Search for the cell housing the specified text and yield its [X, Y] center coordinate. 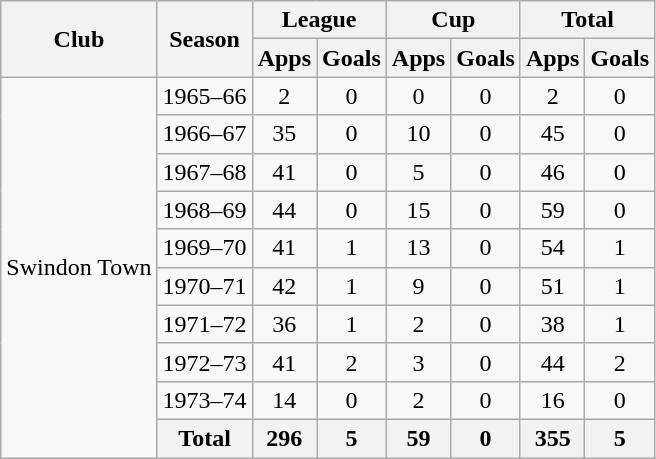
45 [552, 134]
1970–71 [204, 286]
296 [284, 438]
36 [284, 324]
46 [552, 172]
15 [418, 210]
1965–66 [204, 96]
Swindon Town [79, 268]
1968–69 [204, 210]
14 [284, 400]
35 [284, 134]
1973–74 [204, 400]
54 [552, 248]
1967–68 [204, 172]
16 [552, 400]
League [319, 20]
51 [552, 286]
9 [418, 286]
Season [204, 39]
1972–73 [204, 362]
3 [418, 362]
13 [418, 248]
355 [552, 438]
Cup [453, 20]
Club [79, 39]
1969–70 [204, 248]
1971–72 [204, 324]
42 [284, 286]
10 [418, 134]
1966–67 [204, 134]
38 [552, 324]
